Provide the [X, Y] coordinate of the cell's center where the given text is located.  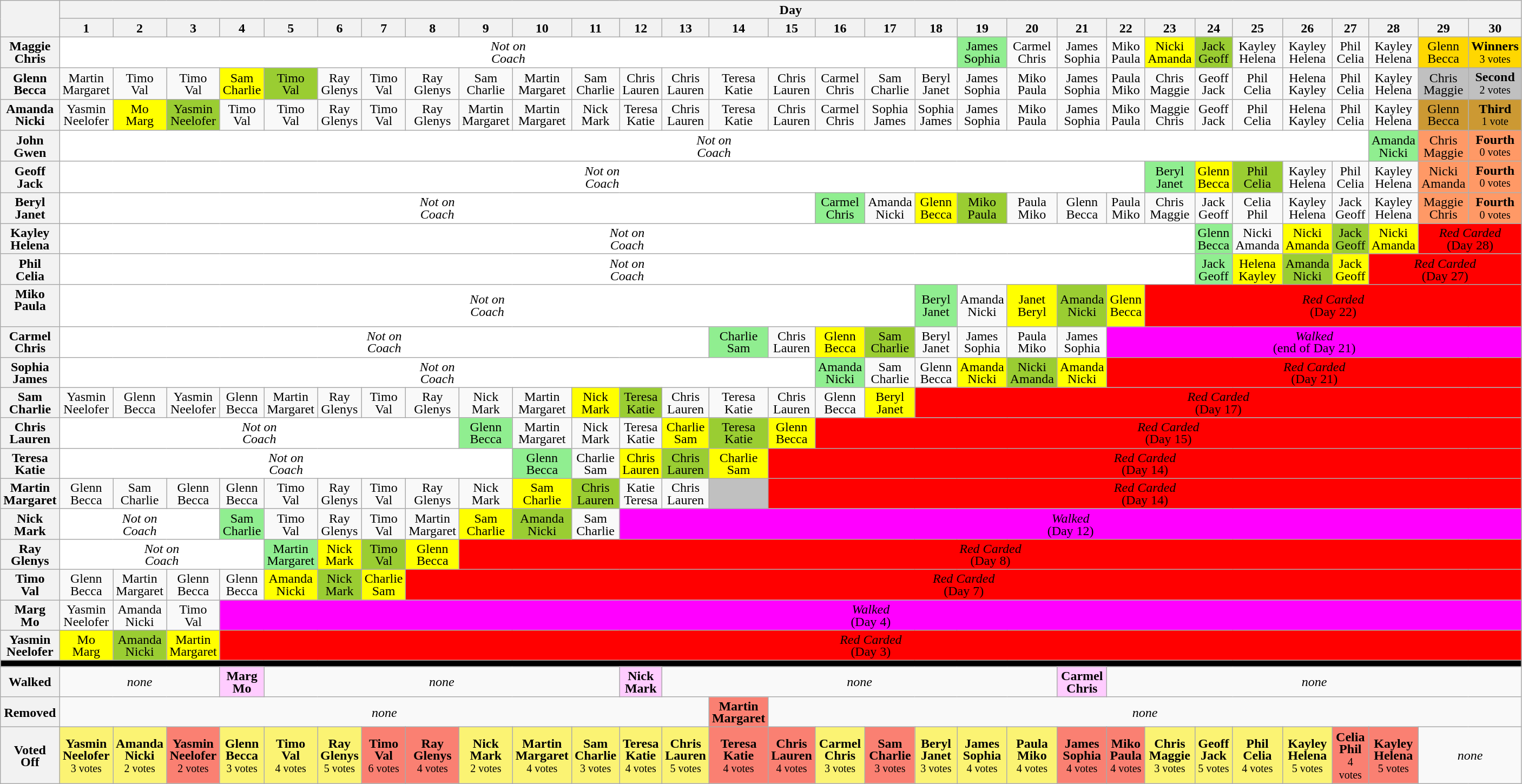
Removed [30, 712]
AmandaNicki2 votes [140, 755]
6 [340, 28]
JanetBeryl [1032, 305]
9 [486, 28]
MikoPaula4 votes [1126, 755]
GlennBecca3 votes [242, 755]
RayGlenys5 votes [340, 755]
Second2 votes [1495, 83]
CeliaPhil4 votes [1350, 755]
8 [433, 28]
Winners3 votes [1495, 52]
GeoffJack5 votes [1214, 755]
Red Carded(Day 15) [1168, 433]
30 [1495, 28]
23 [1170, 28]
CarmelChris3 votes [840, 755]
14 [738, 28]
CeliaPhil [1257, 208]
MartinMargaret4 votes [542, 755]
19 [982, 28]
Red Carded(Day 28) [1470, 239]
Walked(Day 12) [1071, 524]
25 [1257, 28]
PaulaMiko4 votes [1032, 755]
Third1 vote [1495, 115]
Voted Off [30, 755]
JohnGwen [30, 146]
22 [1126, 28]
12 [641, 28]
24 [1214, 28]
13 [686, 28]
11 [595, 28]
21 [1082, 28]
18 [936, 28]
Walked [30, 682]
KatieTeresa [641, 493]
28 [1393, 28]
ChrisLauren5 votes [686, 755]
Red Carded(Day 27) [1445, 269]
20 [1032, 28]
YasminNeelofer3 votes [87, 755]
BerylJanet3 votes [936, 755]
ChrisLauren4 votes [792, 755]
Walked(end of Day 21) [1315, 342]
Red Carded(Day 21) [1315, 372]
Red Carded(Day 3) [871, 645]
Red Carded(Day 8) [991, 554]
2 [140, 28]
TimoVal4 votes [291, 755]
Day [790, 10]
17 [890, 28]
TimoVal6 votes [384, 755]
RayGlenys4 votes [433, 755]
27 [1350, 28]
15 [792, 28]
NickMark2 votes [486, 755]
3 [194, 28]
4 [242, 28]
Walked(Day 4) [871, 615]
PhilCelia4 votes [1257, 755]
Red Carded(Day 17) [1218, 403]
Red Carded(Day 22) [1333, 305]
29 [1443, 28]
1 [87, 28]
Red Carded(Day 7) [964, 584]
16 [840, 28]
10 [542, 28]
YasminNeelofer2 votes [194, 755]
26 [1307, 28]
7 [384, 28]
ChrisMaggie3 votes [1170, 755]
5 [291, 28]
